From the cell containing the given text, extract its center point as (X, Y) coordinate. 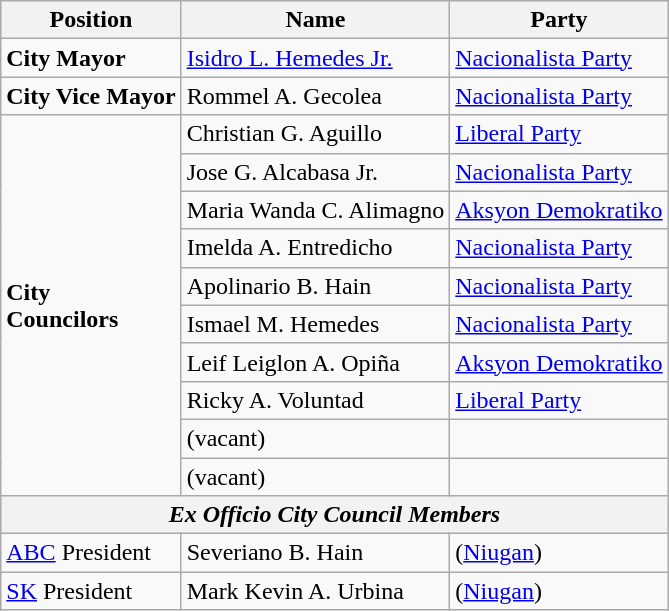
City Mayor (91, 58)
Ismael M. Hemedes (316, 324)
Name (316, 20)
Christian G. Aguillo (316, 134)
Mark Kevin A. Urbina (316, 591)
Rommel A. Gecolea (316, 96)
Jose G. Alcabasa Jr. (316, 172)
Severiano B. Hain (316, 553)
Isidro L. Hemedes Jr. (316, 58)
Apolinario B. Hain (316, 286)
Imelda A. Entredicho (316, 248)
SK President (91, 591)
City Vice Mayor (91, 96)
Maria Wanda C. Alimagno (316, 210)
ABC President (91, 553)
Leif Leiglon A. Opiña (316, 362)
Ricky A. Voluntad (316, 400)
Position (91, 20)
Party (559, 20)
Ex Officio City Council Members (334, 515)
CityCouncilors (91, 306)
